From the cell containing the given text, extract its center point as [x, y] coordinate. 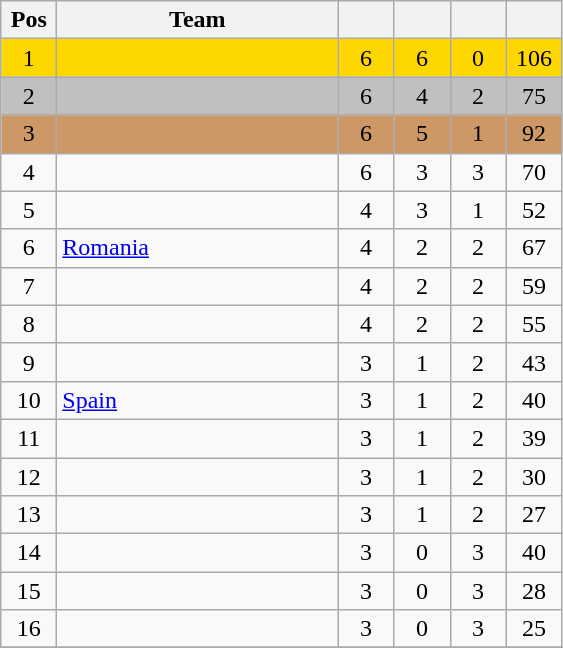
11 [29, 438]
30 [534, 477]
27 [534, 515]
39 [534, 438]
52 [534, 210]
7 [29, 286]
Pos [29, 20]
13 [29, 515]
Team [198, 20]
10 [29, 400]
14 [29, 553]
16 [29, 629]
15 [29, 591]
67 [534, 248]
59 [534, 286]
28 [534, 591]
43 [534, 362]
8 [29, 324]
9 [29, 362]
Spain [198, 400]
55 [534, 324]
75 [534, 96]
12 [29, 477]
25 [534, 629]
70 [534, 172]
92 [534, 134]
Romania [198, 248]
106 [534, 58]
